Pinpoint the cell where the given text exists, returning its [X, Y] midpoint coordinate. 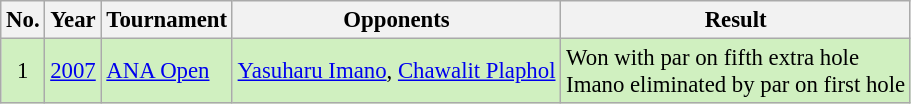
Result [736, 20]
2007 [73, 72]
Yasuharu Imano, Chawalit Plaphol [396, 72]
ANA Open [166, 72]
No. [23, 20]
Won with par on fifth extra holeImano eliminated by par on first hole [736, 72]
1 [23, 72]
Year [73, 20]
Tournament [166, 20]
Opponents [396, 20]
